Return the (x, y) coordinate for the center point of the cell that contains the specified text.  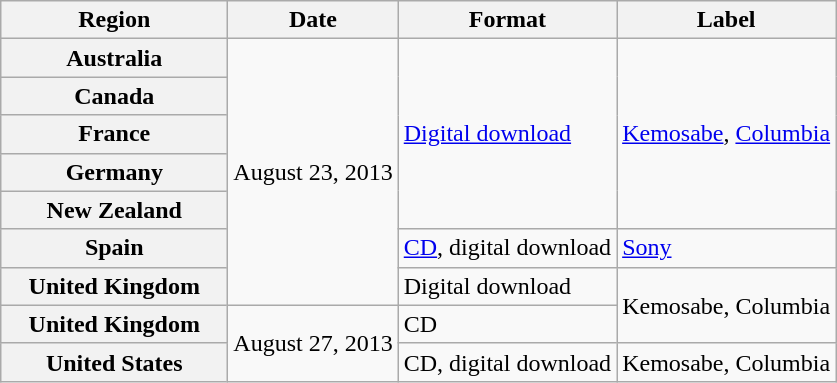
August 27, 2013 (313, 343)
CD (507, 324)
Canada (114, 96)
Spain (114, 248)
Label (726, 20)
New Zealand (114, 210)
August 23, 2013 (313, 172)
Sony (726, 248)
Region (114, 20)
Australia (114, 58)
Date (313, 20)
United States (114, 362)
France (114, 134)
Format (507, 20)
Germany (114, 172)
